Search for the cell housing the specified text and yield its [X, Y] center coordinate. 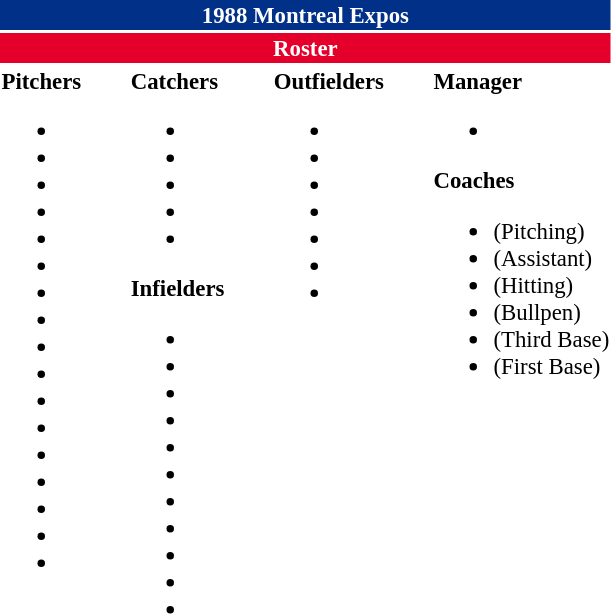
Roster [306, 48]
1988 Montreal Expos [306, 15]
